From the cell containing the given text, extract its center point as (x, y) coordinate. 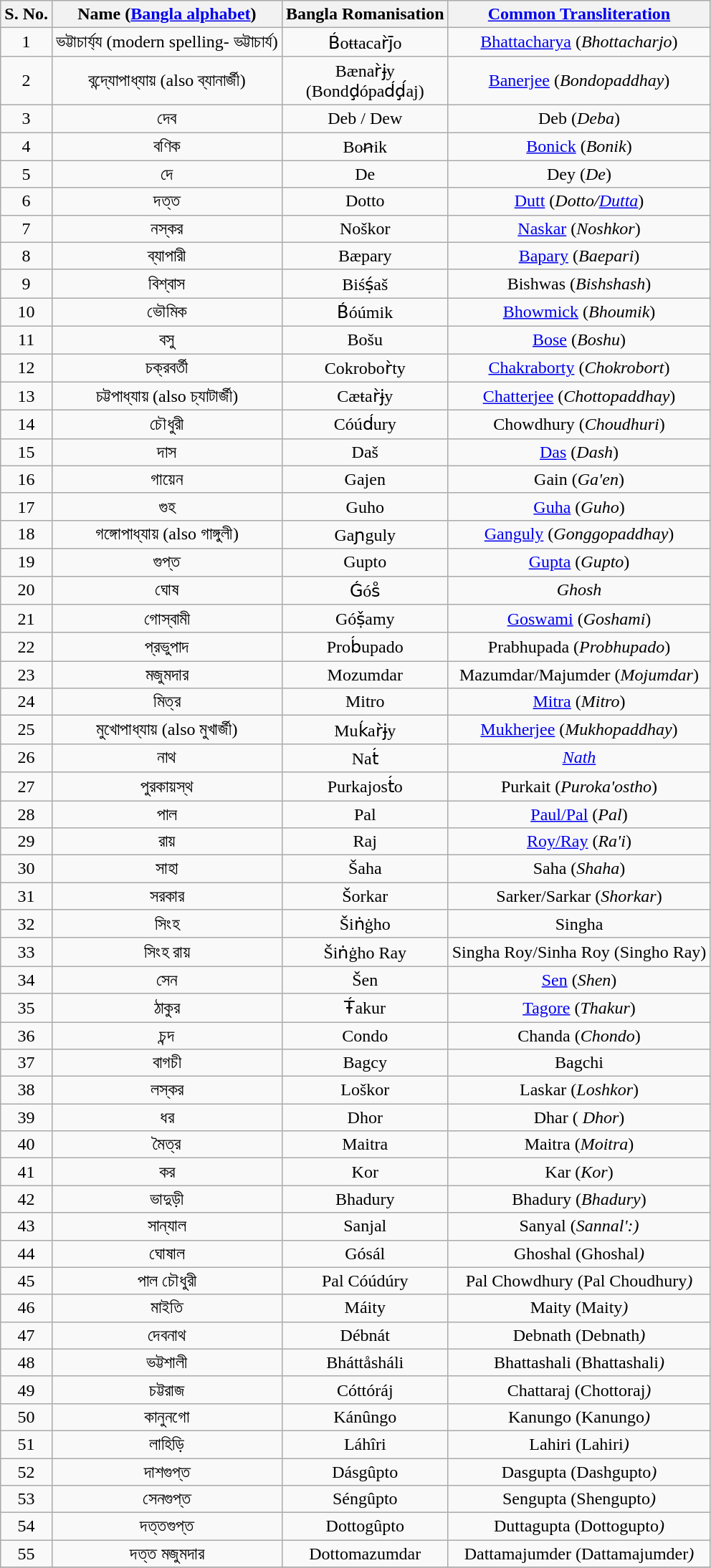
Gain (Ga'en) (579, 479)
Cokrobor̀ty (365, 368)
12 (27, 368)
Ghosh (579, 590)
11 (27, 340)
Mukherjee (Mukhopaddhay) (579, 730)
36 (27, 1035)
গায়েন (166, 479)
31 (27, 896)
Dasgupta (Dashgupto) (579, 1472)
ঘোষাল (166, 1254)
Gaɲguly (365, 534)
চক্রবর্তী (166, 368)
Chakraborty (Chokrobort) (579, 368)
40 (27, 1145)
43 (27, 1226)
Goswami (Goshami) (579, 619)
সেনগুপ্ত (166, 1499)
গঙ্গোপাধ্যায় (also গাঙ্গুলী) (166, 534)
6 (27, 201)
সিংহ (166, 924)
Das (Dash) (579, 452)
Saha (Shaha) (579, 869)
Maity (Maity) (579, 1308)
44 (27, 1254)
পুরকায়স্থ (166, 787)
53 (27, 1499)
Bhattacharya (Bhottacharjo) (579, 42)
50 (27, 1417)
Dattamajumder (Dattamajumder) (579, 1554)
গুপ্ত (166, 562)
Šen (365, 980)
Bishwas (Bishshash) (579, 284)
8 (27, 256)
B́oŧŧacar̀j̄o (365, 42)
33 (27, 952)
Cæŧar̀ɉy (365, 396)
দেবনাথ (166, 1335)
Láhîri (365, 1444)
Bapary (Baepari) (579, 256)
Sanjal (365, 1226)
বিশ্বাস (166, 284)
লাহিড়ি (166, 1444)
47 (27, 1335)
Laskar (Loshkor) (579, 1090)
Biśṣ́aš (365, 284)
Kanungo (Kanungo) (579, 1417)
Šorkar (365, 896)
Debnath (Debnath) (579, 1335)
14 (27, 425)
Dutt (Dotto/Dutta) (579, 201)
Purkait (Puroka'ostho) (579, 787)
B́óúmik (365, 312)
নাথ (166, 758)
Noškor (365, 229)
চন্দ (166, 1035)
Gósál (365, 1254)
Maitra (Moitra) (579, 1145)
Deb / Dew (365, 118)
4 (27, 146)
Singha (579, 924)
10 (27, 312)
প্রভুপাদ (166, 647)
দত্ত মজুমদার (166, 1554)
Góṣ̌amy (365, 619)
37 (27, 1063)
Lahiri (Lahiri) (579, 1444)
Gajen (365, 479)
ব্যাপারী (166, 256)
মাইতি (166, 1308)
35 (27, 1008)
সাহা (166, 869)
Deb (Deba) (579, 118)
Šiṅġho (365, 924)
লস্কর (166, 1090)
Bangla Romanisation (365, 14)
Bænar̀ɉy(Bondḑópad́ḑ́aj) (365, 80)
Sen (Shen) (579, 980)
1 (27, 42)
ভৌমিক (166, 312)
54 (27, 1526)
Débnát (365, 1335)
24 (27, 702)
Dhar ( Dhor) (579, 1117)
32 (27, 924)
ভাদুড়ী (166, 1199)
বণিক (166, 146)
15 (27, 452)
Bonick (Bonik) (579, 146)
22 (27, 647)
পাল (166, 814)
Bháttåsháli (365, 1362)
34 (27, 980)
Pal Cóúdúry (365, 1281)
Bagcy (365, 1063)
2 (27, 80)
চৌধুরী (166, 425)
Daš (365, 452)
Cóúd́ury (365, 425)
Sengupta (Shengupto) (579, 1499)
Bhattashali (Bhattashali) (579, 1362)
Ŧ́akur (365, 1008)
ভট্টশালী (166, 1362)
রায় (166, 842)
Dottomazumdar (365, 1554)
ধর (166, 1117)
Singha Roy/Sinha Roy (Singho Ray) (579, 952)
গুহ (166, 506)
মৈত্র (166, 1145)
Muḱar̀ɉy (365, 730)
Dottogûpto (365, 1526)
Bošu (365, 340)
দে (166, 174)
38 (27, 1090)
25 (27, 730)
Raj (365, 842)
Kánûngo (365, 1417)
Cóttóráj (365, 1390)
কানুনগো (166, 1417)
Tagore (Thakur) (579, 1008)
Dhor (365, 1117)
27 (27, 787)
Guho (365, 506)
21 (27, 619)
গোস্বামী (166, 619)
16 (27, 479)
Dey (De) (579, 174)
Nath (579, 758)
29 (27, 842)
18 (27, 534)
সরকার (166, 896)
Naskar (Noshkor) (579, 229)
ঘোষ (166, 590)
42 (27, 1199)
Paul/Pal (Pal) (579, 814)
19 (27, 562)
17 (27, 506)
Bose (Boshu) (579, 340)
Kor (365, 1172)
Roy/Ray (Ra'i) (579, 842)
Mitro (365, 702)
Nat́ (365, 758)
Gupta (Gupto) (579, 562)
Bæpary (365, 256)
26 (27, 758)
20 (27, 590)
3 (27, 118)
Ganguly (Gonggopaddhay) (579, 534)
Maitra (365, 1145)
28 (27, 814)
Bhadury (365, 1199)
7 (27, 229)
Mozumdar (365, 675)
Common Transliteration (579, 14)
Loškor (365, 1090)
সান্যাল (166, 1226)
Prob́upado (365, 647)
Bhowmick (Bhoumik) (579, 312)
De (365, 174)
চট্টপাধ্যায় (also চ্যাটার্জী) (166, 396)
Guha (Guho) (579, 506)
কর (166, 1172)
Sarker/Sarkar (Shorkar) (579, 896)
বাগচী (166, 1063)
মুখোপাধ্যায় (also মুখার্জী) (166, 730)
S. No. (27, 14)
Ghoshal (Ghoshal) (579, 1254)
55 (27, 1554)
Dásgûpto (365, 1472)
দেব (166, 118)
Name (Bangla alphabet) (166, 14)
সিংহ রায় (166, 952)
Séngûpto (365, 1499)
ঠাকুর (166, 1008)
Chowdhury (Choudhuri) (579, 425)
Mitra (Mitro) (579, 702)
দাস (166, 452)
49 (27, 1390)
চট্টরাজ (166, 1390)
মজুমদার (166, 675)
23 (27, 675)
নস্কর (166, 229)
Šiṅġho Ray (365, 952)
Prabhupada (Probhupado) (579, 647)
9 (27, 284)
Duttagupta (Dottogupto) (579, 1526)
Dotto (365, 201)
Kar (Kor) (579, 1172)
মিত্র (166, 702)
39 (27, 1117)
13 (27, 396)
Condo (365, 1035)
Pal Chowdhury (Pal Choudhury) (579, 1281)
Bagchi (579, 1063)
Chanda (Chondo) (579, 1035)
Purkajost́o (365, 787)
Ǵós̊ (365, 590)
5 (27, 174)
Gupto (365, 562)
দত্ত (166, 201)
সেন (166, 980)
Chattaraj (Chottoraj) (579, 1390)
45 (27, 1281)
দত্তগুপ্ত (166, 1526)
বন্দ্যোপাধ্যায় (also ব্যানার্জী) (166, 80)
Máity (365, 1308)
41 (27, 1172)
ভট্টাচার্য্য (modern spelling- ভট্টাচার্য) (166, 42)
30 (27, 869)
Boꞥik (365, 146)
48 (27, 1362)
Banerjee (Bondopaddhay) (579, 80)
Pal (365, 814)
বসু (166, 340)
পাল চৌধুরী (166, 1281)
52 (27, 1472)
Sanyal (Sannal':) (579, 1226)
Šaha (365, 869)
Chatterjee (Chottopaddhay) (579, 396)
46 (27, 1308)
51 (27, 1444)
Bhadury (Bhadury) (579, 1199)
দাশগুপ্ত (166, 1472)
Mazumdar/Majumder (Mojumdar) (579, 675)
